Return [x, y] of the center of cell containing provided text 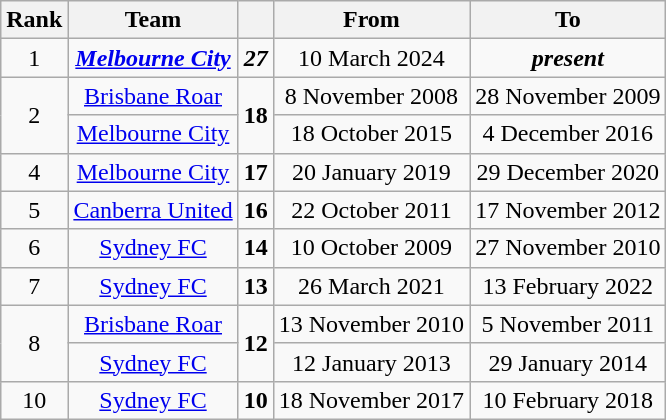
Rank [34, 20]
12 January 2013 [371, 362]
29 January 2014 [568, 362]
1 [34, 58]
Canberra United [153, 210]
17 [256, 172]
4 [34, 172]
13 February 2022 [568, 286]
10 February 2018 [568, 400]
18 November 2017 [371, 400]
27 November 2010 [568, 248]
18 [256, 115]
18 October 2015 [371, 134]
8 [34, 343]
13 [256, 286]
Team [153, 20]
13 November 2010 [371, 324]
27 [256, 58]
5 November 2011 [568, 324]
28 November 2009 [568, 96]
20 January 2019 [371, 172]
6 [34, 248]
To [568, 20]
14 [256, 248]
26 March 2021 [371, 286]
22 October 2011 [371, 210]
present [568, 58]
10 October 2009 [371, 248]
From [371, 20]
8 November 2008 [371, 96]
4 December 2016 [568, 134]
16 [256, 210]
12 [256, 343]
10 March 2024 [371, 58]
7 [34, 286]
5 [34, 210]
2 [34, 115]
29 December 2020 [568, 172]
17 November 2012 [568, 210]
